Locate the cell with the specified text and output its (x, y) center coordinate. 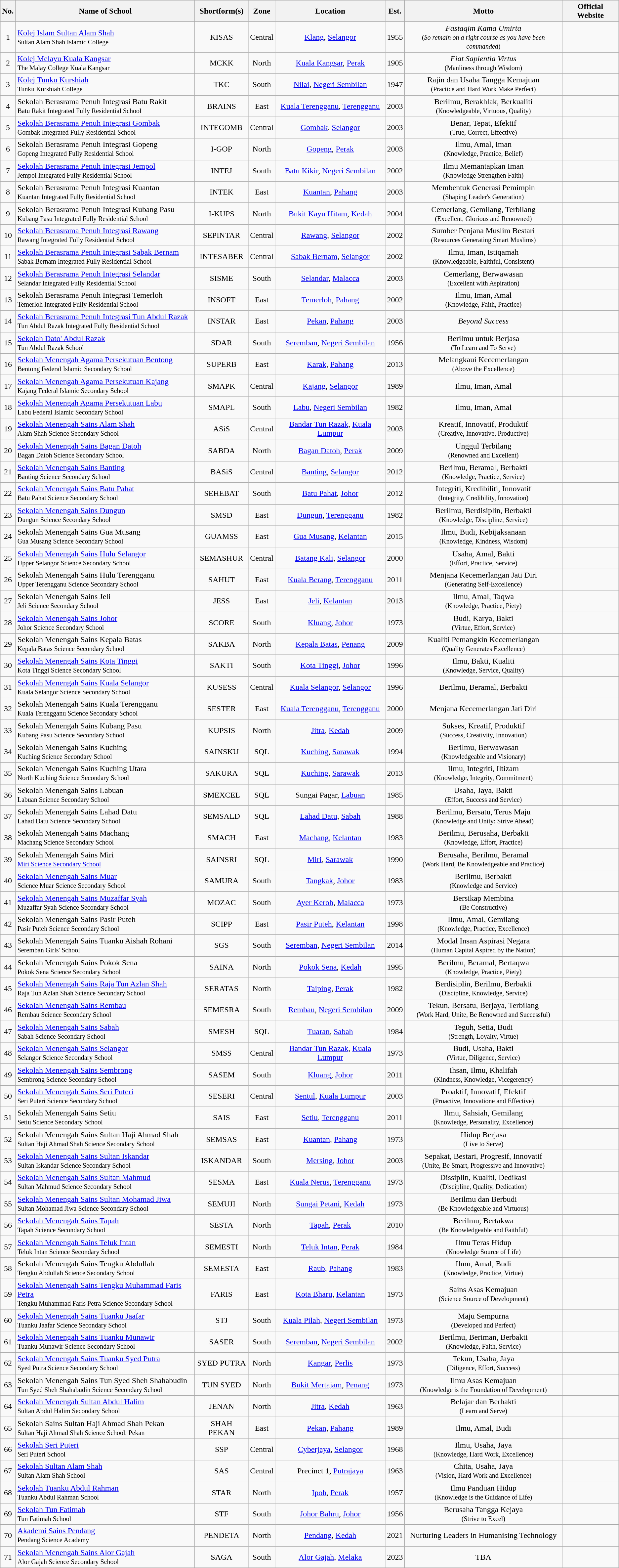
Unggul Terbilang(Renowned and Excellent) (483, 451)
28 (8, 623)
Sekolah Menengah Sains JohorJohor Science Secondary School (105, 623)
Tapah, Perak (330, 1225)
Ipoh, Perak (330, 1493)
SESERI (222, 1096)
1998 (395, 924)
Sumber Penjana Muslim Bestari(Resources Generating Smart Muslims) (483, 235)
Cemerlang, Gemilang, Terbilang(Excellent, Glorious and Renowned) (483, 214)
Sekolah Menengah Sains JeliJeli Science Secondary School (105, 601)
Beyond Success (483, 322)
Sekolah Menengah Sains Sultan Haji Ahmad ShahSultan Haji Ahmad Shah Science Secondary School (105, 1139)
MOZAC (222, 902)
SEMUJI (222, 1203)
SAIS (222, 1117)
Sekolah Menengah Sains Kota TinggiKota Tinggi Science Secondary School (105, 666)
SAS (222, 1471)
5 (8, 128)
Sekolah Menengah Sains Sultan MahmudSultan Mahmud Science Secondary School (105, 1182)
INSTAR (222, 322)
Batang Kali, Selangor (330, 558)
INTESABER (222, 257)
Sekolah Menengah Sains Seri PuteriSeri Puteri Science Secondary School (105, 1096)
Kangar, Perlis (330, 1364)
Sekolah Berasrama Penuh Integrasi Sabak BernamSabak Bernam Integrated Fully Residential School (105, 257)
4 (8, 106)
Kuala Selangor, Selangor (330, 687)
I-KUPS (222, 214)
SMSD (222, 515)
Sekolah Tuanku Abdul RahmanTuanku Abdul Rahman School (105, 1493)
34 (8, 752)
Berilmu, Beramal, Berbakti (483, 687)
Ayer Keroh, Malacca (330, 902)
SSP (222, 1450)
Menjana Kecemerlangan Jati Diri (483, 709)
Sekolah Menengah Sains Alam ShahAlam Shah Science Secondary School (105, 429)
Official Website (591, 11)
Usaha, Jaya, Bakti(Effort, Success and Service) (483, 795)
SEMASHUR (222, 558)
Belajar dan Berbakti(Learn and Serve) (483, 1407)
2 (8, 63)
Sekolah Menengah Sains Tengku AbdullahTengku Abdullah Science Secondary School (105, 1268)
33 (8, 730)
Sekolah Sultan Alam ShahSultan Alam Shah School (105, 1471)
6 (8, 149)
SESMA (222, 1182)
BRAINS (222, 106)
Sekolah Menengah Sains MuarScience Muar Science Secondary School (105, 881)
Motto (483, 11)
Tuaran, Sabah (330, 1031)
Batu Pahat, Johor (330, 494)
55 (8, 1203)
Akademi Sains PendangPendang Science Academy (105, 1536)
SGS (222, 945)
Banting, Selangor (330, 472)
Berilmu untuk Berjasa(To Learn and To Serve) (483, 343)
Bukit Mertajam, Penang (330, 1385)
Sekolah Berasrama Penuh Integrasi Kubang PasuKubang Pasu Integrated Fully Residential School (105, 214)
Sekolah Menengah Sains Tun Syed Sheh ShahabudinTun Syed Sheh Shahabudin Science Secondary School (105, 1385)
44 (8, 967)
31 (8, 687)
SAKTI (222, 666)
Ilmu, Amal, Budi(Knowledge, Practice, Virtue) (483, 1268)
SEMSALD (222, 816)
Ilmu, Iman, Istiqamah(Knowledgeable, Faithful, Consistent) (483, 257)
48 (8, 1053)
Sekolah Menengah Sains SembrongSembrong Science Secondary School (105, 1074)
Sekolah Seri PuteriSeri Puteri School (105, 1450)
14 (8, 322)
Sekolah Menengah Sains DungunDungun Science Secondary School (105, 515)
58 (8, 1268)
Ilmu Memantapkan Iman(Knowledge Strengthen Faith) (483, 171)
20 (8, 451)
Sekolah Menengah Sains Batu PahatBatu Pahat Science Secondary School (105, 494)
68 (8, 1493)
Miri, Sarawak (330, 859)
Menjana Kecemerlangan Jati Diri(Generating Self-Excellence) (483, 580)
Rawang, Selangor (330, 235)
Sekolah Menengah Sains Sultan Mohamad JiwaSultan Mohamad Jiwa Science Secondary School (105, 1203)
Kuala Pilah, Negeri Sembilan (330, 1320)
32 (8, 709)
SAMURA (222, 881)
Teguh, Setia, Budi(Strength, Loyalty, Virtue) (483, 1031)
SCORE (222, 623)
10 (8, 235)
Berilmu, Beramal, Berbakti(Knowledge, Practice, Service) (483, 472)
Ilmu Panduan Hidup(Knowledge is the Guidance of Life) (483, 1493)
Sekolah Menengah Sains Raja Tun Azlan ShahRaja Tun Azlan Shah Science Secondary School (105, 988)
Sekolah Menengah Sains BantingBanting Science Secondary School (105, 472)
Sekolah Berasrama Penuh Integrasi GombakGombak Integrated Fully Residential School (105, 128)
Sukses, Kreatif, Produktif(Success, Creativity, Innovation) (483, 730)
69 (8, 1514)
Sekolah Menengah Sains Teluk IntanTeluk Intan Science Secondary School (105, 1246)
Fastaqim Kama Umirta(So remain on a right course as you have been commanded) (483, 37)
Gombak, Selangor (330, 128)
INTEGOMB (222, 128)
56 (8, 1225)
Ilmu, Iman, Amal(Knowledge, Faith, Practice) (483, 300)
51 (8, 1117)
Sekolah Dato' Abdul RazakTun Abdul Razak School (105, 343)
SEMSAS (222, 1139)
KUSESS (222, 687)
Kualiti Pemangkin Kecemerlangan(Quality Generates Excellence) (483, 644)
19 (8, 429)
Ilmu, Amal, Taqwa(Knowledge, Practice, Piety) (483, 601)
Dungun, Terengganu (330, 515)
TKC (222, 85)
50 (8, 1096)
Taiping, Perak (330, 988)
42 (8, 924)
Ilmu, Usaha, Jaya(Knowledge, Hard Work, Excellence) (483, 1450)
Batu Kikir, Negeri Sembilan (330, 171)
KISAS (222, 37)
46 (8, 1010)
Sekolah Menengah Sains SetiuSetiu Science Secondary School (105, 1117)
39 (8, 859)
SASEM (222, 1074)
INSOFT (222, 300)
Sekolah Menengah Sains Tuanku Syed PutraSyed Putra Science Secondary School (105, 1364)
26 (8, 580)
Berilmu, Beriman, Berbakti(Knowledge, Faith, Service) (483, 1342)
36 (8, 795)
Nilai, Negeri Sembilan (330, 85)
43 (8, 945)
37 (8, 816)
Sentul, Kuala Lumpur (330, 1096)
Teluk Intan, Perak (330, 1246)
Sekolah Menengah Sains Muzaffar SyahMuzaffar Syah Science Secondary School (105, 902)
9 (8, 214)
SCIPP (222, 924)
1995 (395, 967)
SMAPK (222, 386)
Sekolah Menengah Sains RembauRembau Science Secondary School (105, 1010)
1968 (395, 1450)
1947 (395, 85)
SAINSRI (222, 859)
57 (8, 1246)
Precinct 1, Putrajaya (330, 1471)
Ilmu, Integriti, Iltizam(Knowledge, Integrity, Commitment) (483, 773)
17 (8, 386)
Nurturing Leaders in Humanising Technology (483, 1536)
Berusaha, Berilmu, Beramal(Work Hard, Be Knowledgeable and Practice) (483, 859)
Alor Gajah, Melaka (330, 1557)
Proaktif, Innovatif, Efektif(Proactive, Innovatione and Effective) (483, 1096)
Pendang, Kedah (330, 1536)
TBA (483, 1557)
Lahad Datu, Sabah (330, 816)
Ihsan, Ilmu, Khalifah(Kindness, Knowledge, Vicegerency) (483, 1074)
Sekolah Berasrama Penuh Integrasi KuantanKuantan Integrated Fully Residential School (105, 192)
STAR (222, 1493)
Sungai Pagar, Labuan (330, 795)
Ilmu, Sahsiah, Gemilang(Knowledge, Personality, Excellence) (483, 1117)
1988 (395, 816)
40 (8, 881)
Pokok Sena, Kedah (330, 967)
27 (8, 601)
Shortform(s) (222, 11)
38 (8, 838)
Chita, Usaha, Jaya(Vision, Hard Work and Excellence) (483, 1471)
Zone (262, 11)
Kolej Islam Sultan Alam ShahSultan Alam Shah Islamic College (105, 37)
SEHEBAT (222, 494)
ISKANDAR (222, 1160)
Sekolah Menengah Sains KuchingKuching Science Secondary School (105, 752)
Sabak Bernam, Selangor (330, 257)
SUPERB (222, 365)
Klang, Selangor (330, 37)
2010 (395, 1225)
52 (8, 1139)
1955 (395, 37)
SMAPL (222, 408)
Sekolah Menengah Sains Kubang PasuKubang Pasu Science Secondary School (105, 730)
3 (8, 85)
Ilmu Asas Kemajuan(Knowledge is the Foundation of Development) (483, 1385)
Sekolah Menengah Sains TapahTapah Science Secondary School (105, 1225)
Sekolah Menengah Sains Kuala TerengganuKuala Terengganu Science Secondary School (105, 709)
No. (8, 11)
Bagan Datoh, Perak (330, 451)
STJ (222, 1320)
SAINSKU (222, 752)
Ilmu Teras Hidup(Knowledge Source of Life) (483, 1246)
BASiS (222, 472)
Rembau, Negeri Sembilan (330, 1010)
Sekolah Menengah Agama Persekutuan LabuLabu Federal Islamic Secondary School (105, 408)
PENDETA (222, 1536)
Ilmu, Budi, Kebijaksanaan(Knowledge, Kindness, Wisdom) (483, 537)
Usaha, Amal, Bakti(Effort, Practice, Service) (483, 558)
Hidup Berjasa(Live to Serve) (483, 1139)
Rajin dan Usaha Tangga Kemajuan(Practice and Hard Work Make Perfect) (483, 85)
Kolej Tunku KurshiahTunku Kurshiah College (105, 85)
SEPINTAR (222, 235)
Berilmu, Berusaha, Berbakti(Knowledge, Effort, Practice) (483, 838)
Sekolah Menengah Agama Persekutuan KajangKajang Federal Islamic Secondary School (105, 386)
Berilmu dan Berbudi(Be Knowledgeable and Virtuous) (483, 1203)
SAKURA (222, 773)
Selandar, Malacca (330, 278)
70 (8, 1536)
1 (8, 37)
16 (8, 365)
Kuala Kangsar, Perak (330, 63)
Mersing, Johor (330, 1160)
15 (8, 343)
INTEJ (222, 171)
Sekolah Menengah Sains Kepala BatasKepala Batas Science Secondary School (105, 644)
SMESH (222, 1031)
1905 (395, 63)
I-GOP (222, 149)
Sekolah Menengah Sains SabahSabah Science Secondary School (105, 1031)
SAKBA (222, 644)
54 (8, 1182)
18 (8, 408)
Modal Insan Aspirasi Negara(Human Capital Aspired by the Nation) (483, 945)
2021 (395, 1536)
8 (8, 192)
Kolej Melayu Kuala KangsarThe Malay College Kuala Kangsar (105, 63)
2023 (395, 1557)
63 (8, 1385)
1990 (395, 859)
Cemerlang, Berwawasan(Excellent with Aspiration) (483, 278)
13 (8, 300)
Maju Sempurna(Developed and Perfect) (483, 1320)
45 (8, 988)
JENAN (222, 1407)
29 (8, 644)
49 (8, 1074)
65 (8, 1428)
Sekolah Berasrama Penuh Integrasi Batu RakitBatu Rakit Integrated Fully Residential School (105, 106)
Sekolah Menengah Sains MiriMiri Science Secondary School (105, 859)
Kuala Berang, Terengganu (330, 580)
Sekolah Menengah Sains Tuanku JaafarTuanku Jaafar Science Secondary School (105, 1320)
Tangkak, Johor (330, 881)
Kajang, Selangor (330, 386)
22 (8, 494)
12 (8, 278)
Est. (395, 11)
2004 (395, 214)
Sekolah Menengah Sains Sultan IskandarSultan Iskandar Science Secondary School (105, 1160)
TUN SYED (222, 1385)
11 (8, 257)
Berilmu, Bertakwa(Be Knowledgeable and Faithful) (483, 1225)
SAHUT (222, 580)
Tekun, Usaha, Jaya(Diligence, Effort, Success) (483, 1364)
SESTA (222, 1225)
Pasir Puteh, Kelantan (330, 924)
Cyberjaya, Selangor (330, 1450)
Bukit Kayu Hitam, Kedah (330, 214)
ASiS (222, 429)
Sepakat, Bestari, Progresif, Innovatif(Unite, Be Smart, Progressive and Innovative) (483, 1160)
67 (8, 1471)
21 (8, 472)
KUPSIS (222, 730)
Sekolah Menengah Sains SelangorSelangor Science Secondary School (105, 1053)
Sekolah Menengah Sains Lahad DatuLahad Datu Science Secondary School (105, 816)
SAINA (222, 967)
Sekolah Menengah Sains Pokok SenaPokok Sena Science Secondary School (105, 967)
2014 (395, 945)
Gopeng, Perak (330, 149)
Sekolah Menengah Sains Hulu SelangorUpper Selangor Science Secondary School (105, 558)
35 (8, 773)
Sekolah Menengah Sains Pasir PutehPasir Puteh Science Secondary School (105, 924)
Name of School (105, 11)
Sekolah Menengah Sains Tuanku MunawirTuanku Munawir Science Secondary School (105, 1342)
Temerloh, Pahang (330, 300)
59 (8, 1294)
Setiu, Terengganu (330, 1117)
1985 (395, 795)
Labu, Negeri Sembilan (330, 408)
25 (8, 558)
Machang, Kelantan (330, 838)
Kota Bharu, Kelantan (330, 1294)
Benar, Tepat, Efektif(True, Correct, Effective) (483, 128)
7 (8, 171)
Sekolah Tun FatimahTun Fatimah School (105, 1514)
Kuala Nerus, Terengganu (330, 1182)
Membentuk Generasi Pemimpin(Shaping Leader's Generation) (483, 192)
SABDA (222, 451)
SERATAS (222, 988)
JESS (222, 601)
53 (8, 1160)
24 (8, 537)
61 (8, 1342)
1994 (395, 752)
SYED PUTRA (222, 1364)
Budi, Karya, Bakti(Virtue, Effort, Service) (483, 623)
GUAMSS (222, 537)
SMACH (222, 838)
Sekolah Menengah Sains Bagan DatohBagan Datoh Science Secondary School (105, 451)
Kepala Batas, Penang (330, 644)
Sekolah Berasrama Penuh Integrasi GopengGopeng Integrated Fully Residential School (105, 149)
Berdisiplin, Berilmu, Berbakti(Discipline, Knowledge, Service) (483, 988)
Sains Asas Kemajuan(Science Source of Development) (483, 1294)
23 (8, 515)
64 (8, 1407)
MCKK (222, 63)
SAGA (222, 1557)
Sekolah Menengah Agama Persekutuan BentongBentong Federal Islamic Secondary School (105, 365)
41 (8, 902)
Sekolah Menengah Sains Tuanku Aishah RohaniSeremban Girls' School (105, 945)
Sekolah Menengah Sains LabuanLabuan Science Secondary School (105, 795)
SDAR (222, 343)
Fiat Sapientia Virtus(Manliness through Wisdom) (483, 63)
Ilmu, Amal, Budi (483, 1428)
2015 (395, 537)
30 (8, 666)
SHAH PEKAN (222, 1428)
Sekolah Berasrama Penuh Integrasi SelandarSelandar Integrated Fully Residential School (105, 278)
Integriti, Kredibiliti, Innovatif(Integrity, Credibility, Innovation) (483, 494)
Sekolah Berasrama Penuh Integrasi JempolJempol Integrated Fully Residential School (105, 171)
Sekolah Menengah Sains Tengku Muhammad Faris PetraTengku Muhammad Faris Petra Science Secondary School (105, 1294)
Sekolah Berasrama Penuh Integrasi Tun Abdul RazakTun Abdul Razak Integrated Fully Residential School (105, 322)
SEMESTI (222, 1246)
Kreatif, Innovatif, Produktif(Creative, Innovative, Productive) (483, 429)
Sekolah Menengah Sultan Abdul HalimSultan Abdul Halim Secondary School (105, 1407)
Jeli, Kelantan (330, 601)
Johor Bahru, Johor (330, 1514)
SEMESTA (222, 1268)
Melangkaui Kecemerlangan(Above the Excellence) (483, 365)
Sekolah Menengah Sains Gua MusangGua Musang Science Secondary School (105, 537)
SMEXCEL (222, 795)
Kota Tinggi, Johor (330, 666)
Sekolah Berasrama Penuh Integrasi RawangRawang Integrated Fully Residential School (105, 235)
SISME (222, 278)
Sekolah Menengah Sains Hulu TerengganuUpper Terengganu Science Secondary School (105, 580)
Gua Musang, Kelantan (330, 537)
Ilmu, Bakti, Kualiti(Knowledge, Service, Quality) (483, 666)
SASER (222, 1342)
Karak, Pahang (330, 365)
Berilmu, Berwawasan(Knowledgeable and Visionary) (483, 752)
Sekolah Menengah Sains MachangMachang Science Secondary School (105, 838)
71 (8, 1557)
Sekolah Menengah Sains Kuching UtaraNorth Kuching Science Secondary School (105, 773)
SESTER (222, 709)
Berilmu, Bersatu, Terus Maju(Knowledge and Unity: Strive Ahead) (483, 816)
Bersikap Membina(Be Constructive) (483, 902)
Budi, Usaha, Bakti(Virtue, Diligence, Service) (483, 1053)
62 (8, 1364)
FARIS (222, 1294)
66 (8, 1450)
Sekolah Menengah Sains Kuala SelangorKuala Selangor Science Secondary School (105, 687)
Tekun, Bersatu, Berjaya, Terbilang(Work Hard, Unite, Be Renowned and Successful) (483, 1010)
INTEK (222, 192)
Ilmu, Amal, Iman(Knowledge, Practice, Belief) (483, 149)
Sekolah Menengah Sains Alor GajahAlor Gajah Science Secondary School (105, 1557)
Berilmu, Berbakti(Knowledge and Service) (483, 881)
Raub, Pahang (330, 1268)
SEMESRA (222, 1010)
47 (8, 1031)
Sungai Petani, Kedah (330, 1203)
Dissiplin, Kualiti, Dedikasi(Discipline, Quality, Dedication) (483, 1182)
Location (330, 11)
Berusaha Tangga Kejaya(Strive to Excel) (483, 1514)
Berilmu, Beramal, Bertaqwa(Knowledge, Practice, Piety) (483, 967)
Sekolah Berasrama Penuh Integrasi TemerlohTemerloh Integrated Fully Residential School (105, 300)
Berilmu, Berdisiplin, Berbakti(Knowledge, Discipline, Service) (483, 515)
1957 (395, 1493)
SMSS (222, 1053)
60 (8, 1320)
Berilmu, Berakhlak, Berkualiti(Knowledgeable, Virtuous, Quality) (483, 106)
Ilmu, Amal, Gemilang(Knowledge, Practice, Excellence) (483, 924)
Sekolah Sains Sultan Haji Ahmad Shah PekanSultan Haji Ahmad Shah Science School, Pekan (105, 1428)
STF (222, 1514)
